Pinpoint the cell where the given text exists, returning its [x, y] midpoint coordinate. 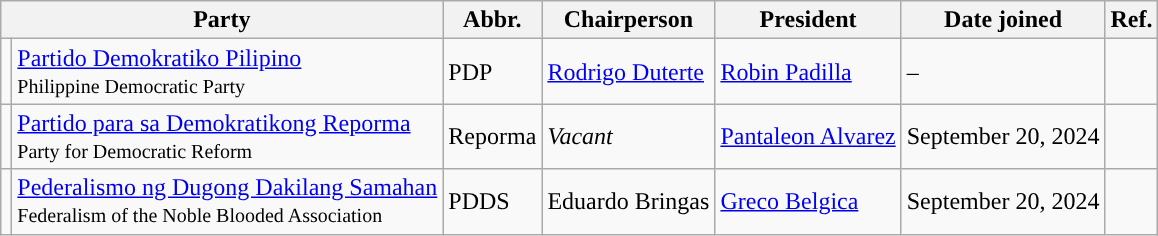
Eduardo Bringas [628, 202]
Rodrigo Duterte [628, 72]
PDDS [492, 202]
Robin Padilla [808, 72]
Abbr. [492, 20]
Vacant [628, 136]
Partido Demokratiko PilipinoPhilippine Democratic Party [228, 72]
Date joined [1003, 20]
Reporma [492, 136]
Pantaleon Alvarez [808, 136]
Greco Belgica [808, 202]
Chairperson [628, 20]
PDP [492, 72]
Party [222, 20]
Partido para sa Demokratikong RepormaParty for Democratic Reform [228, 136]
Pederalismo ng Dugong Dakilang SamahanFederalism of the Noble Blooded Association [228, 202]
President [808, 20]
Ref. [1132, 20]
– [1003, 72]
